Search for the cell housing the specified text and yield its (x, y) center coordinate. 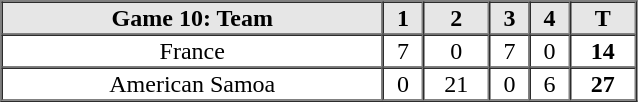
4 (549, 18)
6 (549, 84)
21 (456, 84)
14 (602, 50)
1 (403, 18)
T (602, 18)
3 (510, 18)
27 (602, 84)
American Samoa (193, 84)
2 (456, 18)
France (193, 50)
Game 10: Team (193, 18)
